Pinpoint the cell where the given text exists, returning its [X, Y] midpoint coordinate. 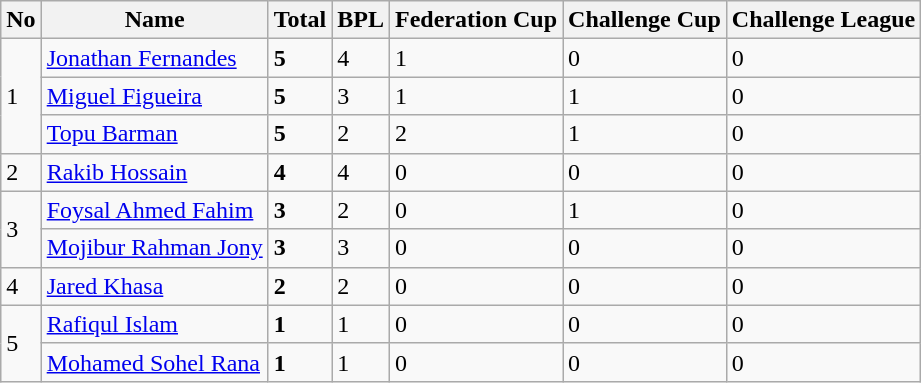
Total [300, 20]
No [21, 20]
Topu Barman [154, 134]
BPL [361, 20]
Foysal Ahmed Fahim [154, 210]
Mohamed Sohel Rana [154, 362]
Jonathan Fernandes [154, 58]
Federation Cup [476, 20]
Rafiqul Islam [154, 324]
Jared Khasa [154, 286]
Rakib Hossain [154, 172]
Challenge League [823, 20]
Challenge Cup [645, 20]
Name [154, 20]
Mojibur Rahman Jony [154, 248]
Miguel Figueira [154, 96]
